Return [X, Y] of the center of cell containing provided text 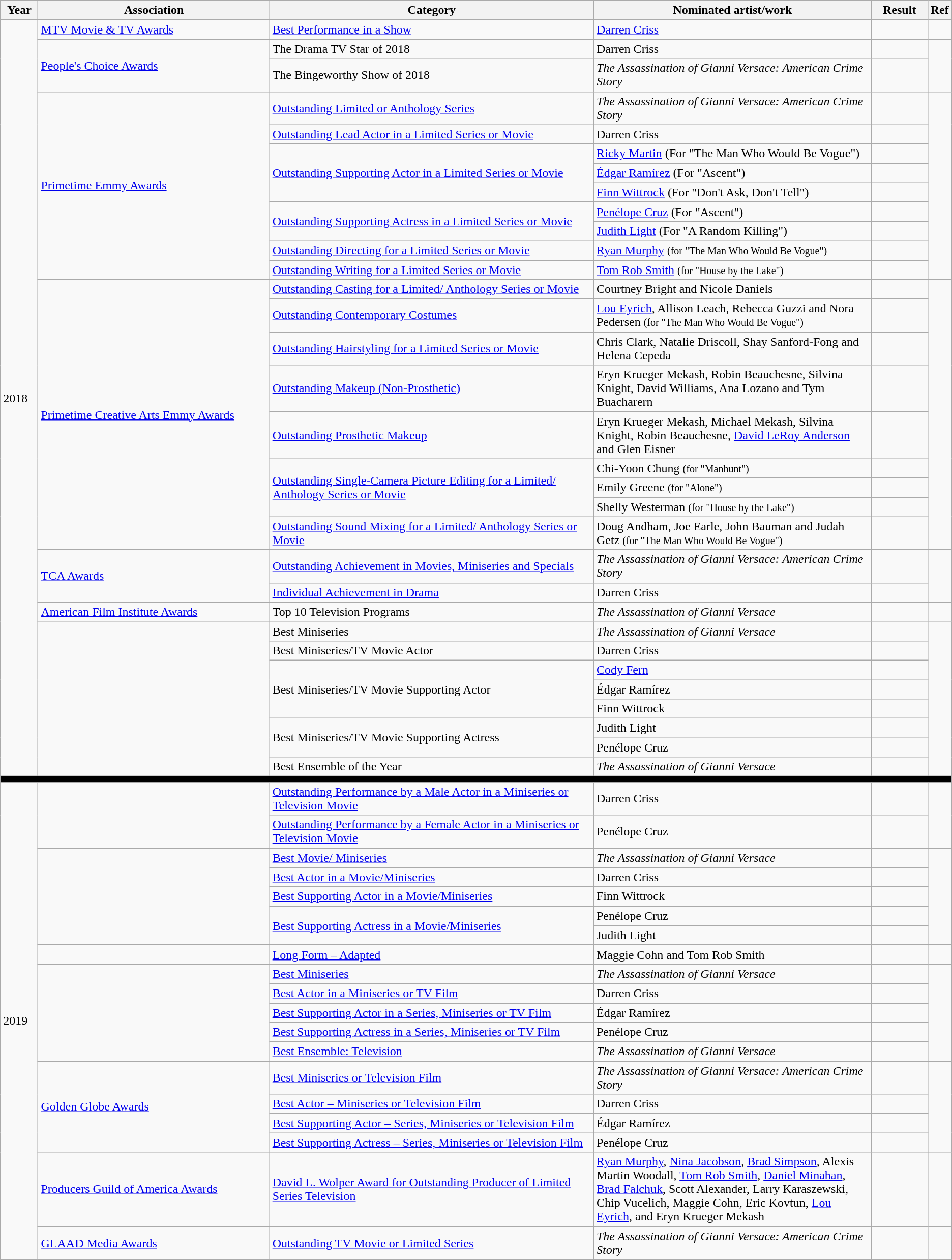
Eryn Krueger Mekash, Robin Beauchesne, Silvina Knight, David Williams, Ana Lozano and Tym Buacharern [732, 388]
Shelly Westerman (for "House by the Lake") [732, 507]
Outstanding Contemporary Costumes [431, 315]
Best Movie/ Miniseries [431, 858]
Outstanding Casting for a Limited/ Anthology Series or Movie [431, 289]
Top 10 Television Programs [431, 612]
Outstanding Supporting Actor in a Limited Series or Movie [431, 173]
Judith Light (For "A Random Killing") [732, 231]
Outstanding Sound Mixing for a Limited/ Anthology Series or Movie [431, 533]
Outstanding Writing for a Limited Series or Movie [431, 270]
Association [154, 10]
Chris Clark, Natalie Driscoll, Shay Sanford-Fong and Helena Cepeda [732, 349]
Outstanding Performance by a Male Actor in a Miniseries or Television Movie [431, 798]
Outstanding Limited or Anthology Series [431, 108]
Lou Eyrich, Allison Leach, Rebecca Guzzi and Nora Pedersen (for "The Man Who Would Be Vogue") [732, 315]
Édgar Ramírez (For "Ascent") [732, 173]
Eryn Krueger Mekash, Michael Mekash, Silvina Knight, Robin Beauchesne, David LeRoy Anderson and Glen Eisner [732, 435]
Year [19, 10]
Outstanding Hairstyling for a Limited Series or Movie [431, 349]
Primetime Emmy Awards [154, 186]
Best Supporting Actor – Series, Miniseries or Television Film [431, 1123]
TCA Awards [154, 576]
2019 [19, 1021]
Best Actor in a Miniseries or TV Film [431, 993]
Golden Globe Awards [154, 1106]
David L. Wolper Award for Outstanding Producer of Limited Series Television [431, 1189]
Best Supporting Actor in a Series, Miniseries or TV Film [431, 1012]
Outstanding Makeup (Non-Prosthetic) [431, 388]
Best Miniseries/TV Movie Supporting Actor [431, 689]
Outstanding Directing for a Limited Series or Movie [431, 250]
Penélope Cruz (For "Ascent") [732, 212]
GLAAD Media Awards [154, 1243]
Best Miniseries/TV Movie Supporting Actress [431, 738]
Ryan Murphy (for "The Man Who Would Be Vogue") [732, 250]
Outstanding Prosthetic Makeup [431, 435]
Maggie Cohn and Tom Rob Smith [732, 954]
Outstanding Lead Actor in a Limited Series or Movie [431, 134]
Ref [940, 10]
Emily Greene (for "Alone") [732, 488]
Producers Guild of America Awards [154, 1189]
Category [431, 10]
The Drama TV Star of 2018 [431, 49]
Best Performance in a Show [431, 29]
Outstanding Supporting Actress in a Limited Series or Movie [431, 221]
Chi-Yoon Chung (for "Manhunt") [732, 468]
Courtney Bright and Nicole Daniels [732, 289]
Best Supporting Actor in a Movie/Miniseries [431, 896]
Outstanding Single-Camera Picture Editing for a Limited/ Anthology Series or Movie [431, 488]
Nominated artist/work [732, 10]
Best Miniseries/TV Movie Actor [431, 650]
Tom Rob Smith (for "House by the Lake") [732, 270]
Best Ensemble: Television [431, 1052]
Best Miniseries or Television Film [431, 1078]
Primetime Creative Arts Emmy Awards [154, 415]
Outstanding Performance by a Female Actor in a Miniseries or Television Movie [431, 832]
Finn Wittrock (For "Don't Ask, Don't Tell") [732, 192]
Outstanding TV Movie or Limited Series [431, 1243]
Long Form – Adapted [431, 954]
The Bingeworthy Show of 2018 [431, 75]
MTV Movie & TV Awards [154, 29]
Individual Achievement in Drama [431, 592]
2018 [19, 398]
Best Actor – Miniseries or Television Film [431, 1104]
Outstanding Achievement in Movies, Miniseries and Specials [431, 566]
Cody Fern [732, 670]
Best Supporting Actress – Series, Miniseries or Television Film [431, 1143]
American Film Institute Awards [154, 612]
Best Ensemble of the Year [431, 767]
Best Actor in a Movie/Miniseries [431, 877]
Ricky Martin (For "The Man Who Would Be Vogue") [732, 154]
Doug Andham, Joe Earle, John Bauman and Judah Getz (for "The Man Who Would Be Vogue") [732, 533]
Result [899, 10]
People's Choice Awards [154, 65]
Best Supporting Actress in a Movie/Miniseries [431, 925]
Best Supporting Actress in a Series, Miniseries or TV Film [431, 1032]
